Detect which cell encompasses the target text, then output its (x, y) center coordinate. 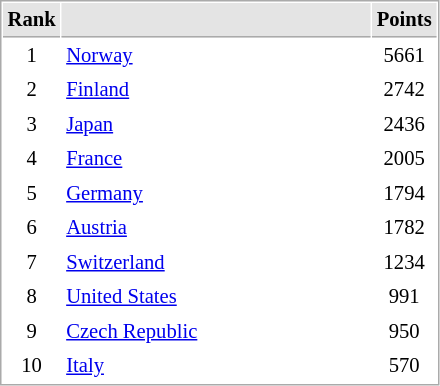
4 (32, 158)
570 (404, 366)
1794 (404, 194)
Austria (216, 228)
950 (404, 332)
Czech Republic (216, 332)
United States (216, 296)
5 (32, 194)
5661 (404, 56)
Rank (32, 20)
1782 (404, 228)
2005 (404, 158)
1234 (404, 262)
Finland (216, 90)
8 (32, 296)
2436 (404, 124)
Norway (216, 56)
10 (32, 366)
3 (32, 124)
7 (32, 262)
France (216, 158)
Germany (216, 194)
6 (32, 228)
9 (32, 332)
Japan (216, 124)
Italy (216, 366)
1 (32, 56)
Switzerland (216, 262)
2742 (404, 90)
2 (32, 90)
Points (404, 20)
991 (404, 296)
